Determine the [X, Y] coordinate at the center of the cell enclosing the given text.  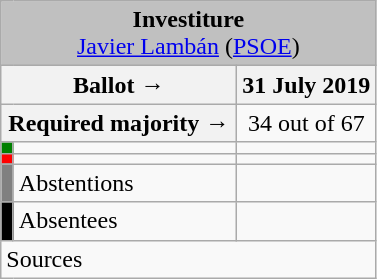
Required majority → [119, 123]
Absentees [125, 221]
Abstentions [125, 183]
Sources [188, 259]
34 out of 67 [306, 123]
31 July 2019 [306, 85]
Ballot → [119, 85]
InvestitureJavier Lambán (PSOE) [188, 34]
